Extract the (x, y) coordinate from the center of the cell holding the provided text.  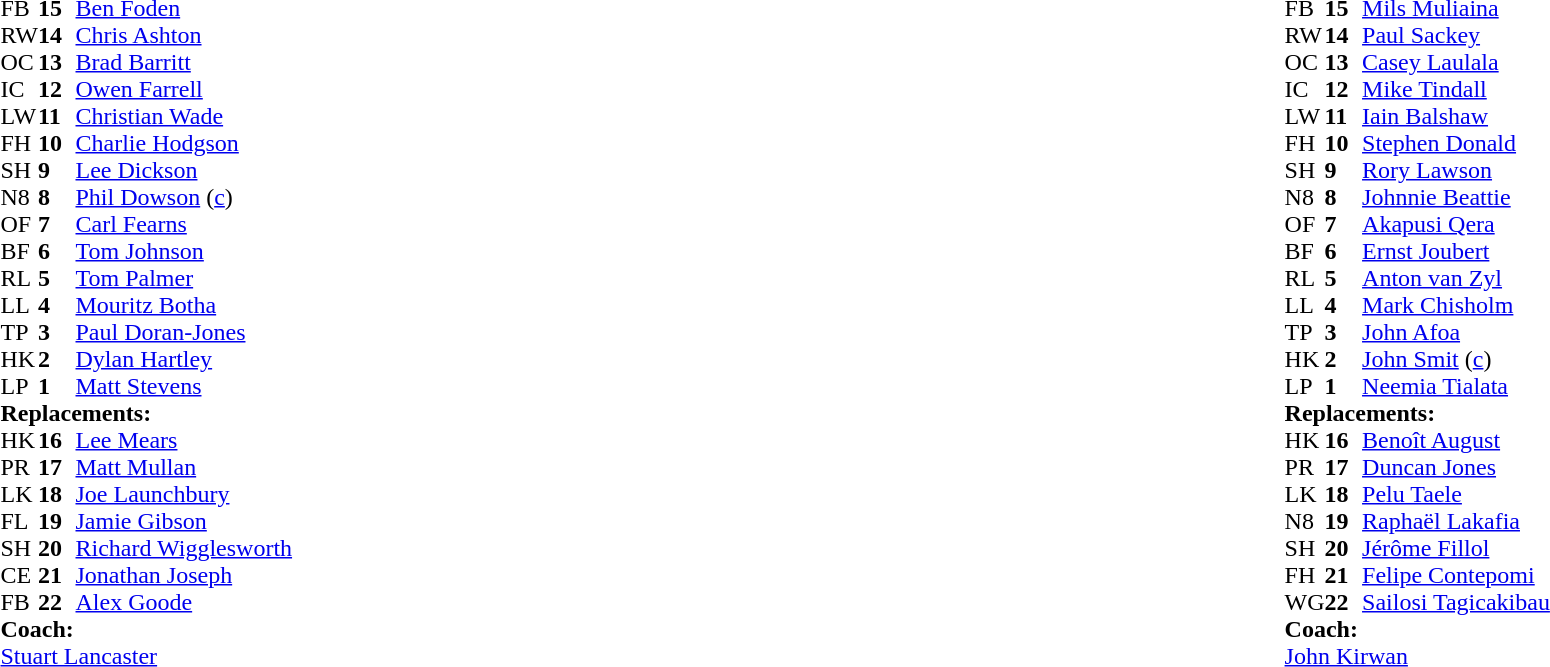
Matt Stevens (184, 386)
Tom Palmer (184, 278)
Lee Dickson (184, 170)
Dylan Hartley (184, 360)
Tom Johnson (184, 252)
Sailosi Tagicakibau (1456, 602)
Chris Ashton (184, 36)
Paul Sackey (1456, 36)
Paul Doran-Jones (184, 332)
Alex Goode (184, 602)
Owen Farrell (184, 90)
Jonathan Joseph (184, 576)
Johnnie Beattie (1456, 198)
Charlie Hodgson (184, 144)
Joe Launchbury (184, 494)
FL (19, 522)
Neemia Tialata (1456, 386)
Christian Wade (184, 116)
WG (1305, 602)
CE (19, 576)
Pelu Taele (1456, 494)
Raphaël Lakafia (1456, 522)
Carl Fearns (184, 224)
Mark Chisholm (1456, 306)
Mike Tindall (1456, 90)
Felipe Contepomi (1456, 576)
Jérôme Fillol (1456, 548)
Phil Dowson (c) (184, 198)
John Afoa (1456, 332)
Benoît August (1456, 440)
Lee Mears (184, 440)
Ernst Joubert (1456, 252)
Stephen Donald (1456, 144)
Rory Lawson (1456, 170)
FB (19, 602)
Akapusi Qera (1456, 224)
Matt Mullan (184, 468)
Brad Barritt (184, 62)
Richard Wigglesworth (184, 548)
John Smit (c) (1456, 360)
Jamie Gibson (184, 522)
Duncan Jones (1456, 468)
Anton van Zyl (1456, 278)
Casey Laulala (1456, 62)
Iain Balshaw (1456, 116)
Mouritz Botha (184, 306)
